Identify which cell holds the provided text, then report its [X, Y] central coordinate. 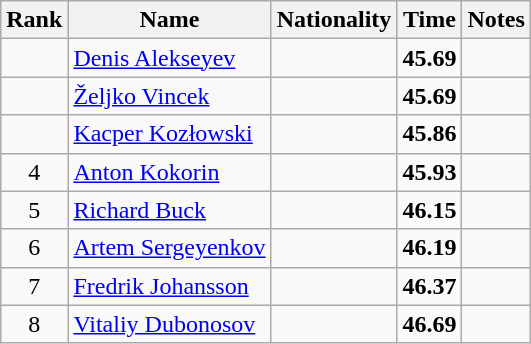
8 [34, 324]
Nationality [334, 20]
45.86 [430, 134]
Fredrik Johansson [170, 286]
Denis Alekseyev [170, 58]
Name [170, 20]
Željko Vincek [170, 96]
Richard Buck [170, 210]
4 [34, 172]
46.19 [430, 248]
7 [34, 286]
46.15 [430, 210]
Artem Sergeyenkov [170, 248]
45.93 [430, 172]
5 [34, 210]
Vitaliy Dubonosov [170, 324]
Rank [34, 20]
Time [430, 20]
Kacper Kozłowski [170, 134]
46.37 [430, 286]
6 [34, 248]
Anton Kokorin [170, 172]
46.69 [430, 324]
Notes [496, 20]
